Scan for the cell matching the given text and deliver its (X, Y) coordinate at center. 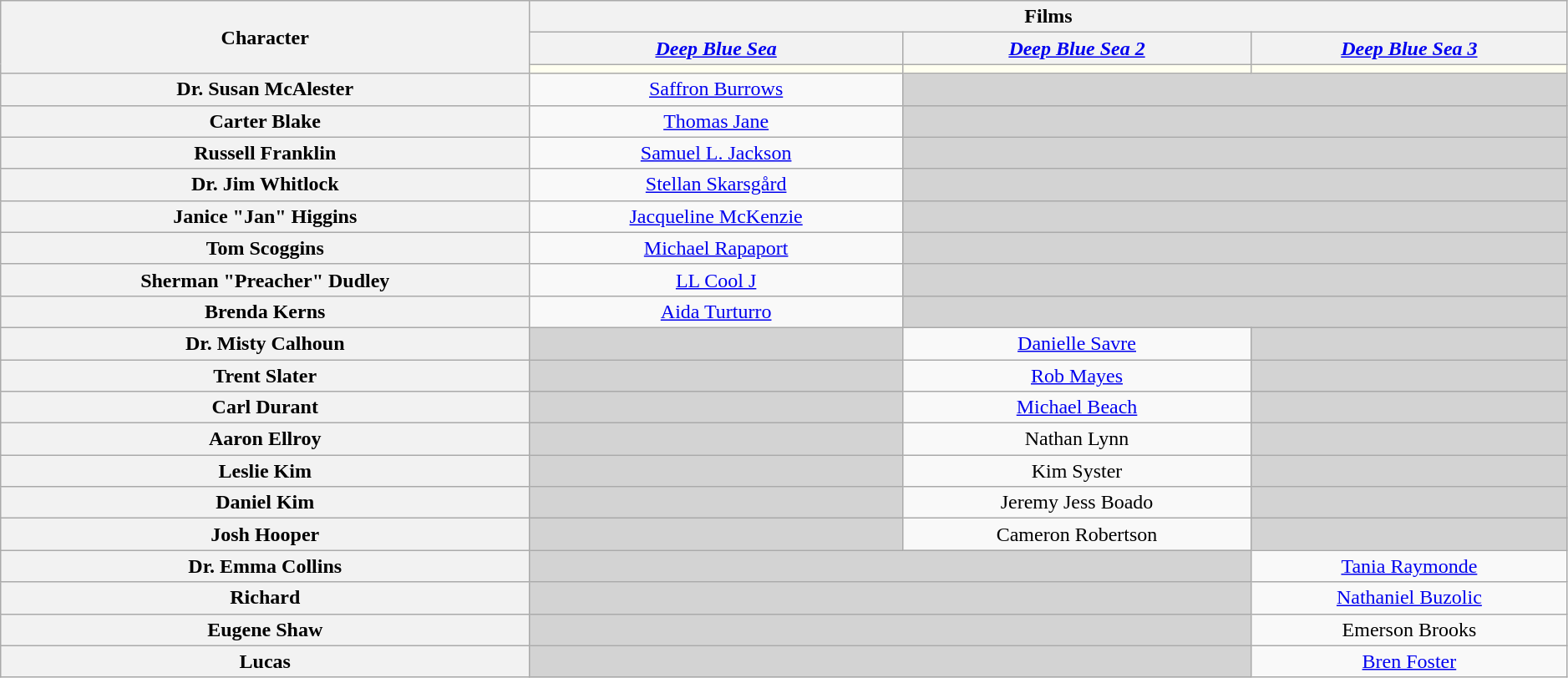
Tom Scoggins (266, 248)
Nathan Lynn (1078, 439)
Carter Blake (266, 121)
Michael Rapaport (717, 248)
Eugene Shaw (266, 630)
LL Cool J (717, 280)
Dr. Susan McAlester (266, 89)
Thomas Jane (717, 121)
Josh Hooper (266, 534)
Cameron Robertson (1078, 534)
Emerson Brooks (1410, 630)
Lucas (266, 661)
Stellan Skarsgård (717, 185)
Jeremy Jess Boado (1078, 503)
Aaron Ellroy (266, 439)
Rob Mayes (1078, 375)
Deep Blue Sea 3 (1410, 48)
Janice "Jan" Higgins (266, 216)
Sherman "Preacher" Dudley (266, 280)
Kim Syster (1078, 471)
Samuel L. Jackson (717, 153)
Dr. Jim Whitlock (266, 185)
Dr. Misty Calhoun (266, 343)
Jacqueline McKenzie (717, 216)
Danielle Savre (1078, 343)
Nathaniel Buzolic (1410, 598)
Trent Slater (266, 375)
Brenda Kerns (266, 311)
Daniel Kim (266, 503)
Deep Blue Sea (717, 48)
Richard (266, 598)
Deep Blue Sea 2 (1078, 48)
Dr. Emma Collins (266, 566)
Michael Beach (1078, 407)
Aida Turturro (717, 311)
Carl Durant (266, 407)
Leslie Kim (266, 471)
Saffron Burrows (717, 89)
Character (266, 37)
Bren Foster (1410, 661)
Russell Franklin (266, 153)
Tania Raymonde (1410, 566)
Films (1049, 17)
